Provide the [X, Y] coordinate of the cell's center where the given text is located.  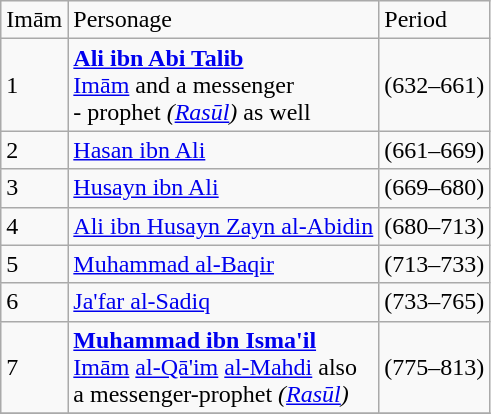
Ali ibn Abi TalibImām and a messenger- prophet (Rasūl) as well [224, 85]
(713–733) [434, 264]
7 [34, 367]
(680–713) [434, 226]
(632–661) [434, 85]
(669–680) [434, 188]
6 [34, 302]
(775–813) [434, 367]
(661–669) [434, 150]
Personage [224, 20]
Muhammad ibn Isma'ilImām al-Qā'im al-Mahdi alsoa messenger-prophet (Rasūl) [224, 367]
Husayn ibn Ali [224, 188]
4 [34, 226]
(733–765) [434, 302]
5 [34, 264]
Imām [34, 20]
1 [34, 85]
2 [34, 150]
3 [34, 188]
Period [434, 20]
Muhammad al-Baqir [224, 264]
Ja'far al-Sadiq [224, 302]
Hasan ibn Ali [224, 150]
Ali ibn Husayn Zayn al-Abidin [224, 226]
